Scan for the cell matching the given text and deliver its [x, y] coordinate at center. 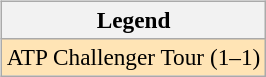
ATP Challenger Tour (1–1) [133, 57]
Legend [133, 20]
